Identify which cell holds the provided text, then report its [x, y] central coordinate. 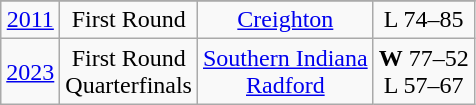
L 74–85 [424, 20]
W 77–52L 57–67 [424, 72]
2023 [30, 72]
2011 [30, 20]
First RoundQuarterfinals [129, 72]
Creighton [285, 20]
First Round [129, 20]
Southern IndianaRadford [285, 72]
